Pinpoint the cell where the given text exists, returning its [x, y] midpoint coordinate. 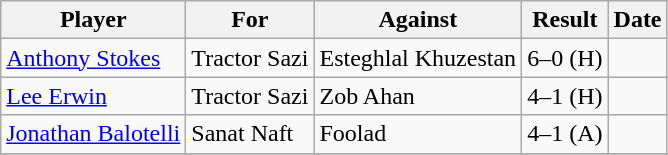
Anthony Stokes [94, 58]
Esteghlal Khuzestan [418, 58]
Result [565, 20]
Player [94, 20]
Zob Ahan [418, 96]
4–1 (A) [565, 134]
Lee Erwin [94, 96]
Against [418, 20]
Foolad [418, 134]
For [250, 20]
6–0 (H) [565, 58]
Sanat Naft [250, 134]
Jonathan Balotelli [94, 134]
4–1 (H) [565, 96]
Date [638, 20]
